For the text-containing cell, return its midpoint in (x, y) coordinate format. 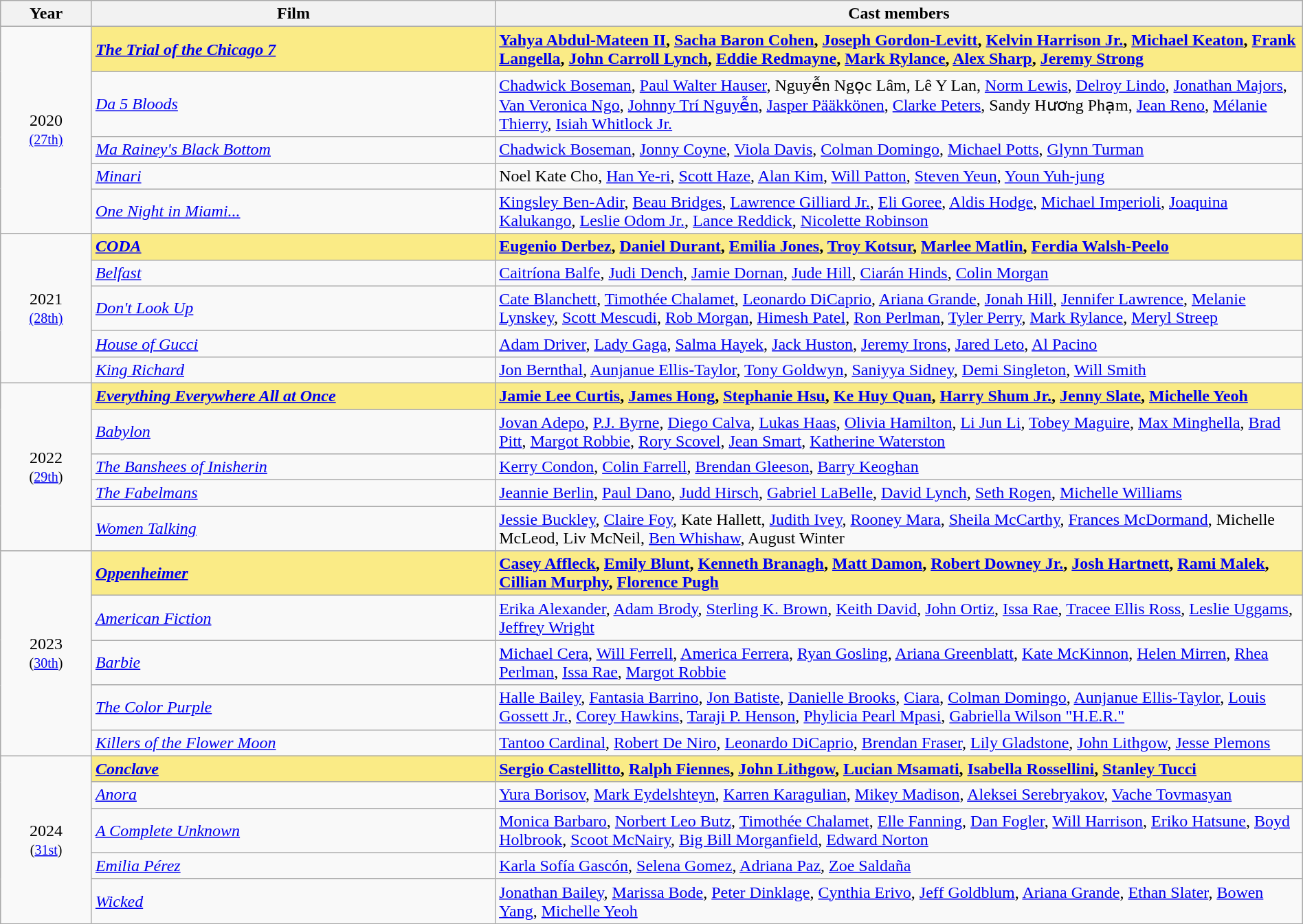
The Trial of the Chicago 7 (293, 49)
2023(30th) (47, 653)
Emilia Pérez (293, 866)
2021(28th) (47, 308)
Women Talking (293, 529)
House of Gucci (293, 343)
Minari (293, 176)
Tantoo Cardinal, Robert De Niro, Leonardo DiCaprio, Brendan Fraser, Lily Gladstone, John Lithgow, Jesse Plemons (899, 743)
Eugenio Derbez, Daniel Durant, Emilia Jones, Troy Kotsur, Marlee Matlin, Ferdia Walsh-Peelo (899, 247)
Jamie Lee Curtis, James Hong, Stephanie Hsu, Ke Huy Quan, Harry Shum Jr., Jenny Slate, Michelle Yeoh (899, 396)
Jon Bernthal, Aunjanue Ellis-Taylor, Tony Goldwyn, Saniyya Sidney, Demi Singleton, Will Smith (899, 370)
Sergio Castellitto, Ralph Fiennes, John Lithgow, Lucian Msamati, Isabella Rossellini, Stanley Tucci (899, 769)
Film (293, 14)
Ma Rainey's Black Bottom (293, 150)
Belfast (293, 273)
Karla Sofía Gascón, Selena Gomez, Adriana Paz, Zoe Saldaña (899, 866)
Babylon (293, 431)
Oppenheimer (293, 573)
The Fabelmans (293, 493)
Barbie (293, 662)
The Color Purple (293, 708)
Conclave (293, 769)
Wicked (293, 901)
American Fiction (293, 618)
Caitríona Balfe, Judi Dench, Jamie Dornan, Jude Hill, Ciarán Hinds, Colin Morgan (899, 273)
King Richard (293, 370)
Killers of the Flower Moon (293, 743)
One Night in Miami... (293, 212)
2022(29th) (47, 466)
Kerry Condon, Colin Farrell, Brendan Gleeson, Barry Keoghan (899, 467)
Don't Look Up (293, 308)
A Complete Unknown (293, 830)
Casey Affleck, Emily Blunt, Kenneth Branagh, Matt Damon, Robert Downey Jr., Josh Hartnett, Rami Malek, Cillian Murphy, Florence Pugh (899, 573)
Noel Kate Cho, Han Ye-ri, Scott Haze, Alan Kim, Will Patton, Steven Yeun, Youn Yuh-jung (899, 176)
2024(31st) (47, 840)
Anora (293, 795)
Michael Cera, Will Ferrell, America Ferrera, Ryan Gosling, Ariana Greenblatt, Kate McKinnon, Helen Mirren, Rhea Perlman, Issa Rae, Margot Robbie (899, 662)
CODA (293, 247)
Adam Driver, Lady Gaga, Salma Hayek, Jack Huston, Jeremy Irons, Jared Leto, Al Pacino (899, 343)
Yura Borisov, Mark Eydelshteyn, Karren Karagulian, Mikey Madison, Aleksei Serebryakov, Vache Tovmasyan (899, 795)
Erika Alexander, Adam Brody, Sterling K. Brown, Keith David, John Ortiz, Issa Rae, Tracee Ellis Ross, Leslie Uggams, Jeffrey Wright (899, 618)
Chadwick Boseman, Jonny Coyne, Viola Davis, Colman Domingo, Michael Potts, Glynn Turman (899, 150)
Cast members (899, 14)
Da 5 Bloods (293, 104)
Year (47, 14)
Jonathan Bailey, Marissa Bode, Peter Dinklage, Cynthia Erivo, Jeff Goldblum, Ariana Grande, Ethan Slater, Bowen Yang, Michelle Yeoh (899, 901)
Everything Everywhere All at Once (293, 396)
2020(27th) (47, 131)
Jeannie Berlin, Paul Dano, Judd Hirsch, Gabriel LaBelle, David Lynch, Seth Rogen, Michelle Williams (899, 493)
The Banshees of Inisherin (293, 467)
